Scan for the cell matching the given text and deliver its [x, y] coordinate at center. 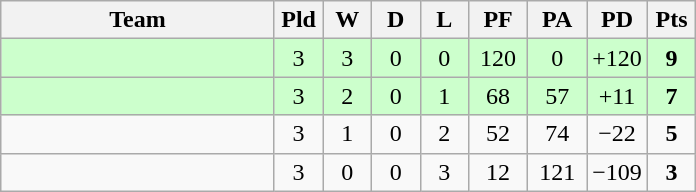
PA [558, 20]
52 [498, 134]
−22 [618, 134]
120 [498, 58]
+120 [618, 58]
+11 [618, 96]
74 [558, 134]
−109 [618, 172]
Pts [672, 20]
W [348, 20]
68 [498, 96]
D [396, 20]
9 [672, 58]
121 [558, 172]
L [444, 20]
Pld [298, 20]
Team [138, 20]
PD [618, 20]
12 [498, 172]
57 [558, 96]
7 [672, 96]
PF [498, 20]
5 [672, 134]
